Provide the (x, y) coordinate of the cell's center where the given text is located.  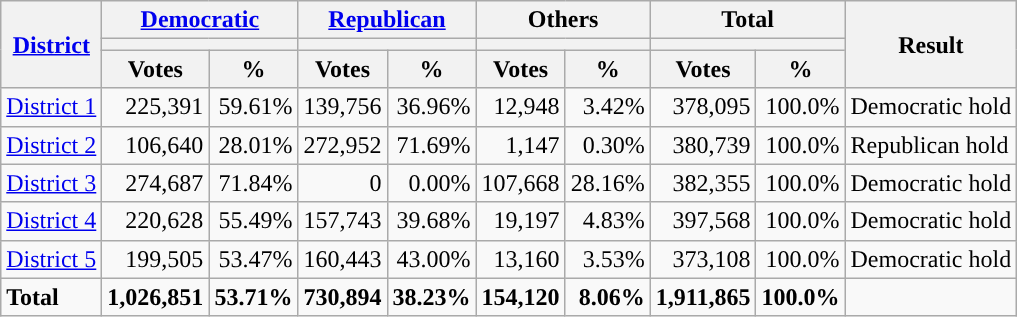
53.47% (254, 259)
28.16% (608, 183)
160,443 (342, 259)
28.01% (254, 145)
Republican hold (931, 145)
107,668 (520, 183)
District (52, 44)
District 2 (52, 145)
157,743 (342, 221)
1,147 (520, 145)
43.00% (432, 259)
Democratic (200, 20)
730,894 (342, 297)
274,687 (156, 183)
District 5 (52, 259)
373,108 (703, 259)
71.84% (254, 183)
199,505 (156, 259)
Result (931, 44)
District 3 (52, 183)
District 1 (52, 107)
3.42% (608, 107)
36.96% (432, 107)
Republican (387, 20)
225,391 (156, 107)
Others (563, 20)
8.06% (608, 297)
59.61% (254, 107)
38.23% (432, 297)
139,756 (342, 107)
154,120 (520, 297)
71.69% (432, 145)
53.71% (254, 297)
378,095 (703, 107)
3.53% (608, 259)
4.83% (608, 221)
55.49% (254, 221)
106,640 (156, 145)
0.30% (608, 145)
12,948 (520, 107)
19,197 (520, 221)
272,952 (342, 145)
1,026,851 (156, 297)
220,628 (156, 221)
397,568 (703, 221)
1,911,865 (703, 297)
380,739 (703, 145)
13,160 (520, 259)
District 4 (52, 221)
0.00% (432, 183)
0 (342, 183)
382,355 (703, 183)
39.68% (432, 221)
